For the text-containing cell, return its midpoint in [X, Y] coordinate format. 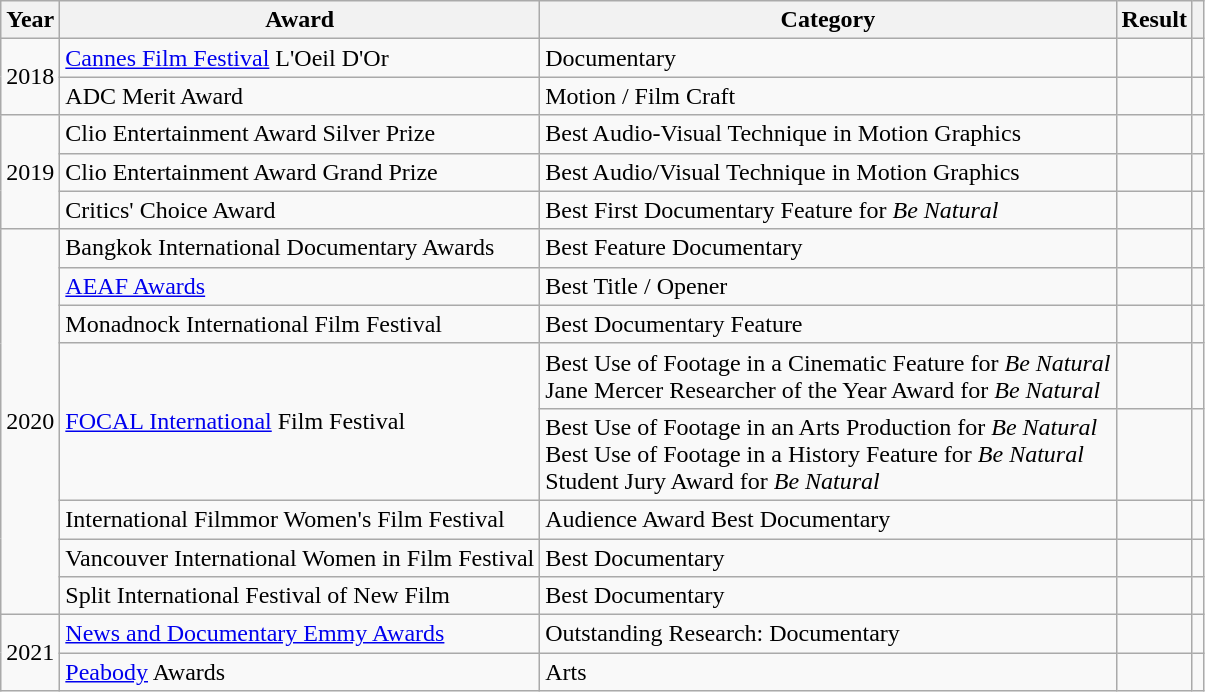
Arts [828, 672]
Documentary [828, 58]
Best Audio/Visual Technique in Motion Graphics [828, 172]
FOCAL International Film Festival [300, 422]
Best Feature Documentary [828, 248]
Best Use of Footage in an Arts Production for Be NaturalBest Use of Footage in a History Feature for Be NaturalStudent Jury Award for Be Natural [828, 454]
Best First Documentary Feature for Be Natural [828, 210]
Year [30, 20]
Vancouver International Women in Film Festival [300, 557]
Motion / Film Craft [828, 96]
Result [1154, 20]
2019 [30, 172]
Critics' Choice Award [300, 210]
Clio Entertainment Award Silver Prize [300, 134]
Outstanding Research: Documentary [828, 634]
Best Title / Opener [828, 286]
News and Documentary Emmy Awards [300, 634]
Clio Entertainment Award Grand Prize [300, 172]
Category [828, 20]
Bangkok International Documentary Awards [300, 248]
Split International Festival of New Film [300, 596]
2018 [30, 77]
ADC Merit Award [300, 96]
Monadnock International Film Festival [300, 324]
Audience Award Best Documentary [828, 519]
2021 [30, 653]
AEAF Awards [300, 286]
Best Audio-Visual Technique in Motion Graphics [828, 134]
International Filmmor Women's Film Festival [300, 519]
Peabody Awards [300, 672]
Award [300, 20]
Cannes Film Festival L'Oeil D'Or [300, 58]
Best Use of Footage in a Cinematic Feature for Be NaturalJane Mercer Researcher of the Year Award for Be Natural [828, 376]
Best Documentary Feature [828, 324]
2020 [30, 422]
